Capture the cell that displays the provided text and extract its [x, y] central coordinate. 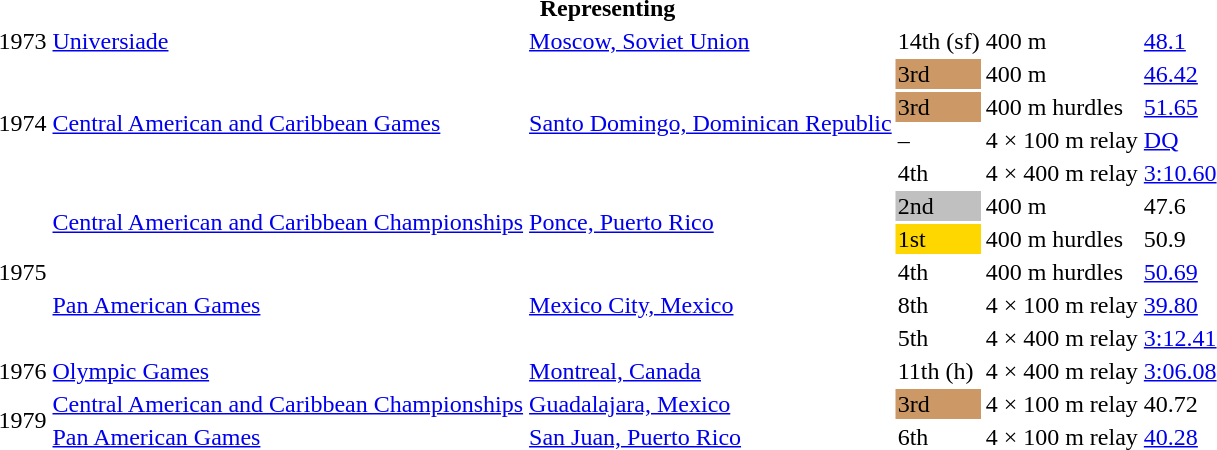
Olympic Games [288, 371]
Pan American Games [288, 305]
Santo Domingo, Dominican Republic [711, 124]
– [938, 140]
Guadalajara, Mexico [711, 404]
Moscow, Soviet Union [711, 41]
1st [938, 239]
11th (h) [938, 371]
Central American and Caribbean Games [288, 124]
Universiade [288, 41]
Montreal, Canada [711, 371]
2nd [938, 206]
Mexico City, Mexico [711, 305]
Ponce, Puerto Rico [711, 222]
8th [938, 305]
5th [938, 338]
14th (sf) [938, 41]
